Extract the [X, Y] coordinate from the center of the cell holding the provided text.  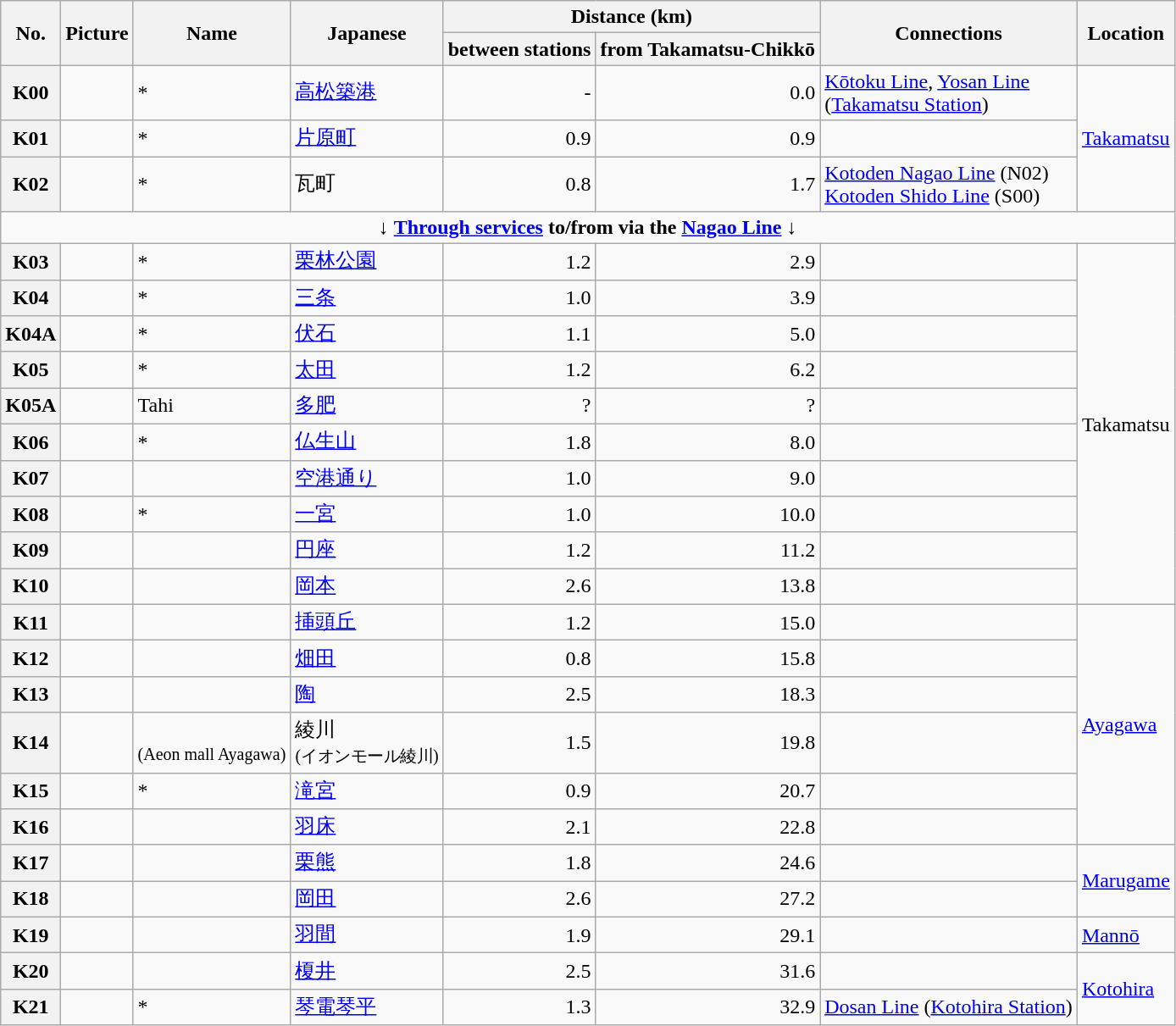
1.1 [519, 334]
羽間 [367, 935]
挿頭丘 [367, 622]
K00 [31, 93]
仏生山 [367, 442]
1.3 [519, 1007]
Marugame [1125, 881]
栗林公園 [367, 263]
K18 [31, 900]
1.5 [519, 742]
片原町 [367, 139]
K04A [31, 334]
Connections [949, 33]
高松築港 [367, 93]
Ayagawa [1125, 724]
K10 [31, 586]
三条 [367, 298]
滝宮 [367, 791]
榎井 [367, 971]
K01 [31, 139]
K16 [31, 827]
一宮 [367, 515]
6.2 [708, 369]
陶 [367, 695]
栗熊 [367, 862]
K19 [31, 935]
Kōtoku Line, Yosan Line (Takamatsu Station) [949, 93]
K03 [31, 263]
多肥 [367, 407]
Dosan Line (Kotohira Station) [949, 1007]
29.1 [708, 935]
from Takamatsu-Chikkō [708, 49]
円座 [367, 551]
18.3 [708, 695]
K05 [31, 369]
K06 [31, 442]
K09 [31, 551]
K12 [31, 659]
Japanese [367, 33]
Tahi [212, 407]
K07 [31, 478]
K21 [31, 1007]
Distance (km) [631, 17]
11.2 [708, 551]
K05A [31, 407]
22.8 [708, 827]
K15 [31, 791]
岡本 [367, 586]
27.2 [708, 900]
Name [212, 33]
K14 [31, 742]
32.9 [708, 1007]
Mannō [1125, 935]
畑田 [367, 659]
31.6 [708, 971]
2.1 [519, 827]
K11 [31, 622]
Picture [97, 33]
Kotohira [1125, 990]
- [519, 93]
羽床 [367, 827]
No. [31, 33]
↓ Through services to/from via the Nagao Line ↓ [588, 228]
綾川(イオンモール綾川) [367, 742]
9.0 [708, 478]
伏石 [367, 334]
K02 [31, 183]
10.0 [708, 515]
2.9 [708, 263]
K17 [31, 862]
K13 [31, 695]
3.9 [708, 298]
Location [1125, 33]
19.8 [708, 742]
8.0 [708, 442]
(Aeon mall Ayagawa) [212, 742]
between stations [519, 49]
15.8 [708, 659]
K20 [31, 971]
琴電琴平 [367, 1007]
K08 [31, 515]
0.0 [708, 93]
15.0 [708, 622]
13.8 [708, 586]
瓦町 [367, 183]
24.6 [708, 862]
Kotoden Nagao Line (N02) Kotoden Shido Line (S00) [949, 183]
20.7 [708, 791]
太田 [367, 369]
1.9 [519, 935]
1.7 [708, 183]
岡田 [367, 900]
K04 [31, 298]
空港通り [367, 478]
5.0 [708, 334]
